From the cell containing the given text, extract its center point as (X, Y) coordinate. 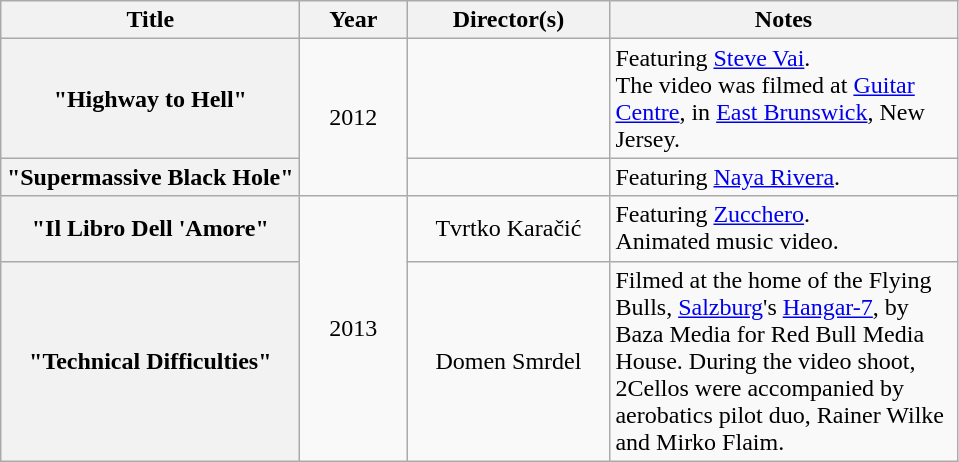
Featuring Steve Vai. The video was filmed at Guitar Centre, in East Brunswick, New Jersey. (784, 98)
Featuring Naya Rivera. (784, 177)
Domen Smrdel (508, 361)
"Il Libro Dell 'Amore" (150, 228)
Featuring Zucchero. Animated music video. (784, 228)
Director(s) (508, 20)
Title (150, 20)
Notes (784, 20)
2013 (354, 328)
2012 (354, 118)
"Highway to Hell" (150, 98)
"Supermassive Black Hole" (150, 177)
Year (354, 20)
"Technical Difficulties" (150, 361)
Tvrtko Karačić (508, 228)
